Determine the [x, y] coordinate at the center of the cell enclosing the given text.  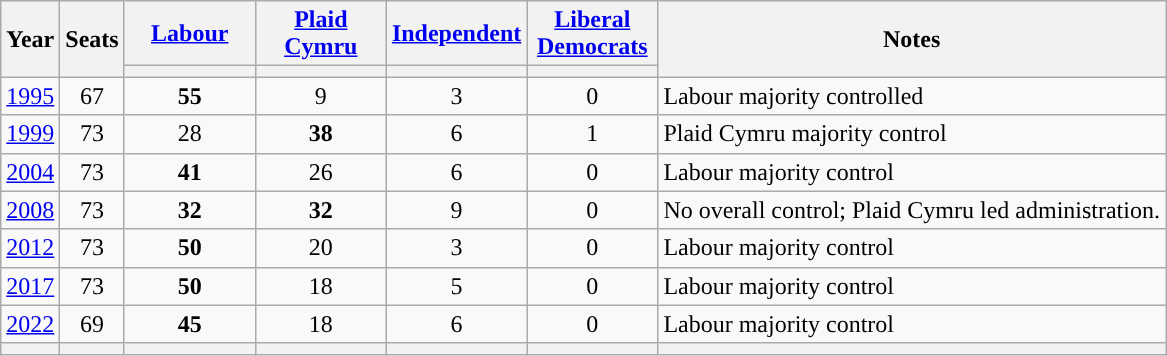
5 [456, 286]
55 [190, 96]
28 [190, 134]
67 [92, 96]
1999 [30, 134]
Plaid Cymru [320, 34]
Year [30, 39]
26 [320, 172]
2008 [30, 210]
20 [320, 248]
2022 [30, 324]
2017 [30, 286]
69 [92, 324]
Independent [456, 34]
2004 [30, 172]
No overall control; Plaid Cymru led administration. [912, 210]
Notes [912, 39]
45 [190, 324]
1 [592, 134]
1995 [30, 96]
2012 [30, 248]
Liberal Democrats [592, 34]
Seats [92, 39]
38 [320, 134]
Labour majority controlled [912, 96]
41 [190, 172]
Plaid Cymru majority control [912, 134]
Labour [190, 34]
